Detect which cell encompasses the target text, then output its [x, y] center coordinate. 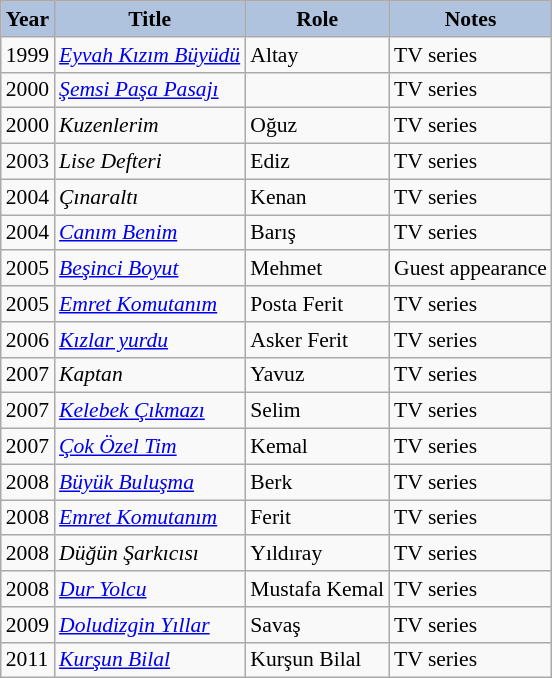
Kaptan [150, 375]
Çok Özel Tim [150, 447]
1999 [28, 55]
Büyük Buluşma [150, 482]
Kenan [317, 197]
Posta Ferit [317, 304]
Şemsi Paşa Pasajı [150, 90]
Role [317, 19]
Mustafa Kemal [317, 589]
2009 [28, 625]
Canım Benim [150, 233]
Title [150, 19]
Doludizgin Yıllar [150, 625]
Eyvah Kızım Büyüdü [150, 55]
Kızlar yurdu [150, 340]
Altay [317, 55]
2003 [28, 162]
Dur Yolcu [150, 589]
Lise Defteri [150, 162]
Ediz [317, 162]
2006 [28, 340]
Selim [317, 411]
Oğuz [317, 126]
Çınaraltı [150, 197]
Berk [317, 482]
Mehmet [317, 269]
Kuzenlerim [150, 126]
Barış [317, 233]
Yıldıray [317, 554]
Year [28, 19]
Kelebek Çıkmazı [150, 411]
Beşinci Boyut [150, 269]
Kemal [317, 447]
Notes [470, 19]
Savaş [317, 625]
2011 [28, 660]
Yavuz [317, 375]
Guest appearance [470, 269]
Düğün Şarkıcısı [150, 554]
Ferit [317, 518]
Asker Ferit [317, 340]
